Pinpoint the cell where the given text exists, returning its (x, y) midpoint coordinate. 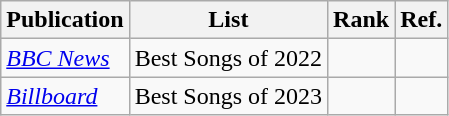
Billboard (65, 96)
Best Songs of 2023 (228, 96)
Ref. (422, 20)
Rank (362, 20)
Best Songs of 2022 (228, 58)
BBC News (65, 58)
Publication (65, 20)
List (228, 20)
